Pinpoint the cell where the given text exists, returning its (X, Y) midpoint coordinate. 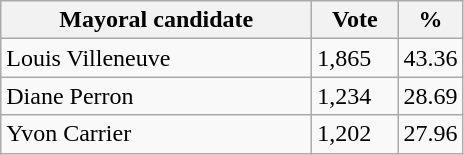
1,865 (355, 58)
Mayoral candidate (156, 20)
% (430, 20)
1,202 (355, 134)
28.69 (430, 96)
Diane Perron (156, 96)
Yvon Carrier (156, 134)
Vote (355, 20)
Louis Villeneuve (156, 58)
1,234 (355, 96)
27.96 (430, 134)
43.36 (430, 58)
